Find where the given text appears and provide that cell's center as [X, Y] coordinate. 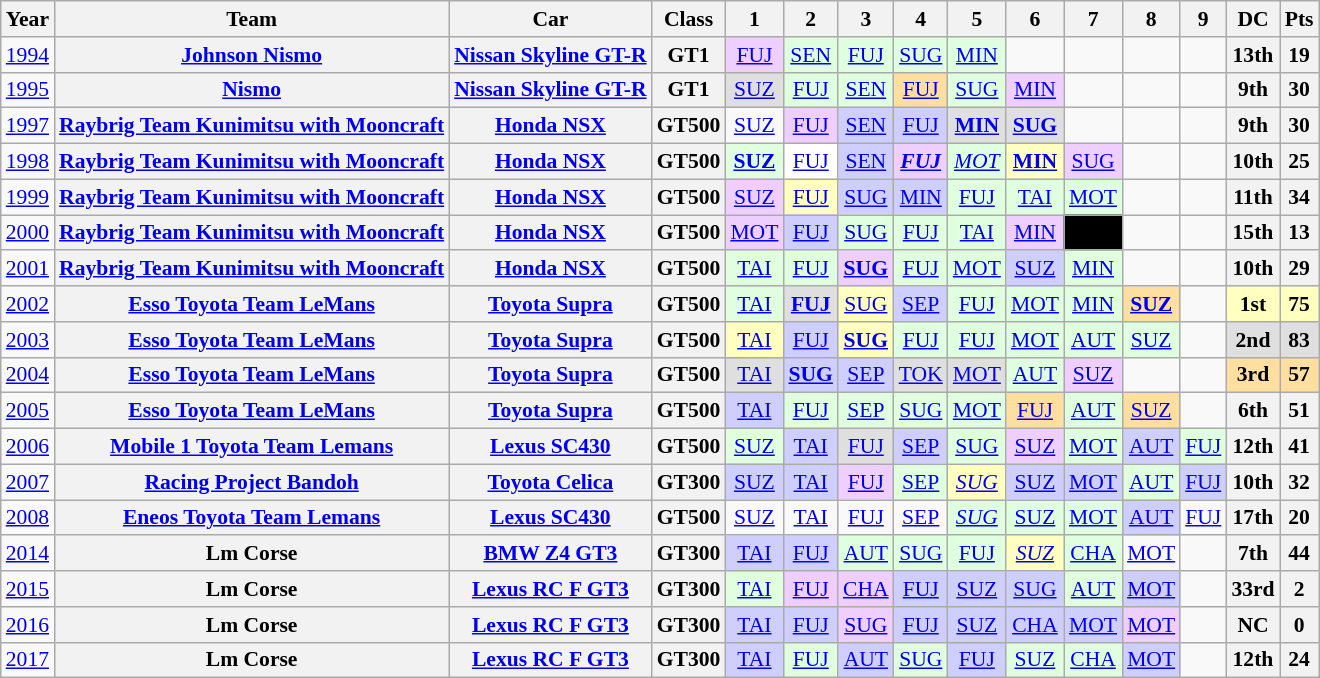
DC [1252, 19]
32 [1300, 482]
Car [550, 19]
15th [1252, 233]
1998 [28, 162]
41 [1300, 447]
44 [1300, 554]
Pts [1300, 19]
2001 [28, 269]
TOK [921, 375]
6 [1035, 19]
17th [1252, 518]
2016 [28, 625]
Mobile 1 Toyota Team Lemans [252, 447]
20 [1300, 518]
Year [28, 19]
2017 [28, 660]
Class [689, 19]
2004 [28, 375]
8 [1151, 19]
34 [1300, 197]
2008 [28, 518]
13 [1300, 233]
2015 [28, 589]
11th [1252, 197]
1994 [28, 55]
Team [252, 19]
0 [1300, 625]
4 [921, 19]
2005 [28, 411]
83 [1300, 340]
57 [1300, 375]
1 [754, 19]
1995 [28, 90]
7 [1093, 19]
2014 [28, 554]
75 [1300, 304]
BMW Z4 GT3 [550, 554]
2003 [28, 340]
NC [1252, 625]
9 [1203, 19]
Johnson Nismo [252, 55]
7th [1252, 554]
13th [1252, 55]
33rd [1252, 589]
3rd [1252, 375]
24 [1300, 660]
5 [977, 19]
3 [866, 19]
19 [1300, 55]
2nd [1252, 340]
1st [1252, 304]
Eneos Toyota Team Lemans [252, 518]
Racing Project Bandoh [252, 482]
2000 [28, 233]
2002 [28, 304]
29 [1300, 269]
2007 [28, 482]
Nismo [252, 90]
1997 [28, 126]
25 [1300, 162]
1999 [28, 197]
6th [1252, 411]
Toyota Celica [550, 482]
51 [1300, 411]
2006 [28, 447]
